Extract the [x, y] coordinate from the center of the cell holding the provided text.  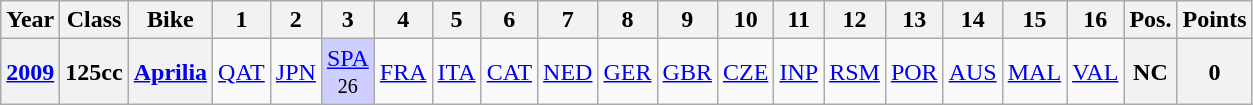
CAT [509, 72]
0 [1214, 72]
3 [348, 20]
11 [799, 20]
INP [799, 72]
Year [30, 20]
7 [568, 20]
14 [972, 20]
POR [914, 72]
4 [403, 20]
9 [687, 20]
15 [1034, 20]
8 [628, 20]
13 [914, 20]
VAL [1096, 72]
Points [1214, 20]
JPN [296, 72]
10 [745, 20]
1 [242, 20]
QAT [242, 72]
GBR [687, 72]
Class [94, 20]
Pos. [1150, 20]
NED [568, 72]
CZE [745, 72]
ITA [456, 72]
RSM [855, 72]
5 [456, 20]
2 [296, 20]
FRA [403, 72]
Bike [170, 20]
Aprilia [170, 72]
NC [1150, 72]
AUS [972, 72]
12 [855, 20]
16 [1096, 20]
SPA26 [348, 72]
125cc [94, 72]
6 [509, 20]
MAL [1034, 72]
2009 [30, 72]
GER [628, 72]
